Output the [X, Y] coordinate of the center of the cell containing the given text.  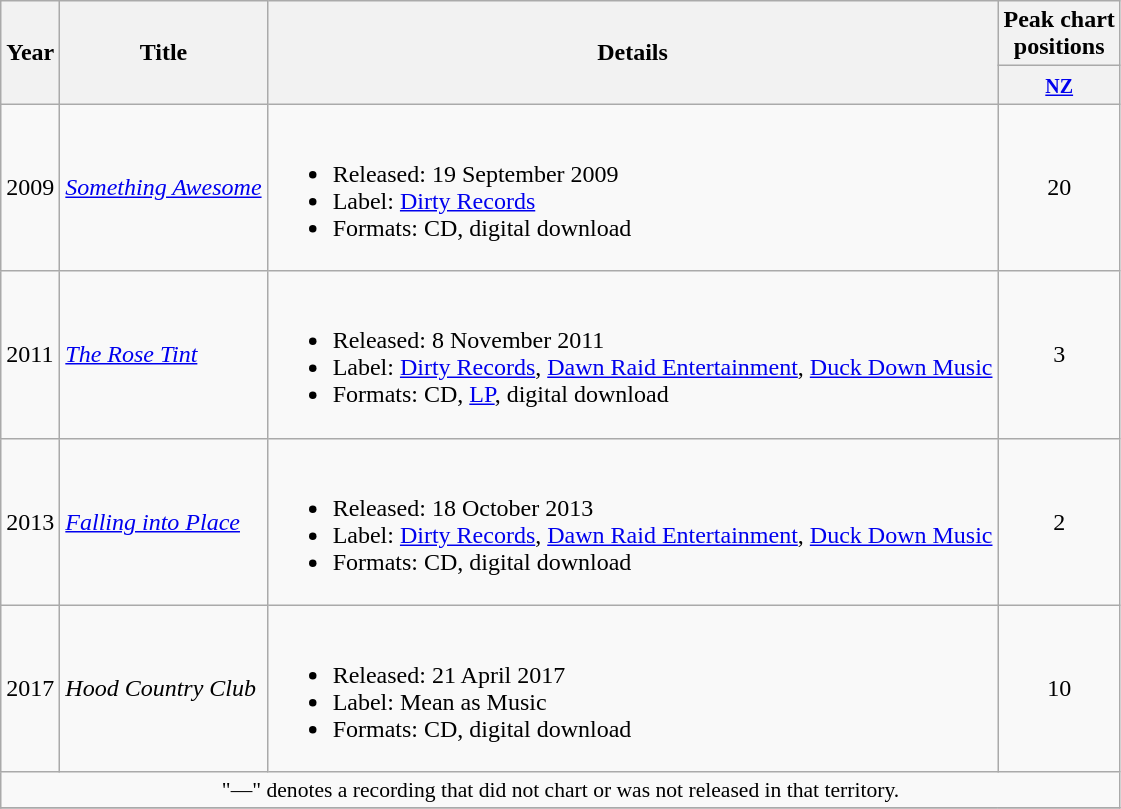
"—" denotes a recording that did not chart or was not released in that territory. [561, 790]
NZ [1059, 85]
Released: 21 April 2017Label: Mean as MusicFormats: CD, digital download [632, 688]
2 [1059, 522]
2013 [30, 522]
Details [632, 52]
The Rose Tint [164, 354]
Falling into Place [164, 522]
20 [1059, 188]
10 [1059, 688]
2011 [30, 354]
Something Awesome [164, 188]
2017 [30, 688]
Peak chartpositions [1059, 34]
Released: 19 September 2009Label: Dirty RecordsFormats: CD, digital download [632, 188]
Hood Country Club [164, 688]
3 [1059, 354]
2009 [30, 188]
Released: 18 October 2013Label: Dirty Records, Dawn Raid Entertainment, Duck Down MusicFormats: CD, digital download [632, 522]
Released: 8 November 2011Label: Dirty Records, Dawn Raid Entertainment, Duck Down MusicFormats: CD, LP, digital download [632, 354]
Year [30, 52]
Title [164, 52]
